Output the [X, Y] coordinate of the center of the cell containing the given text.  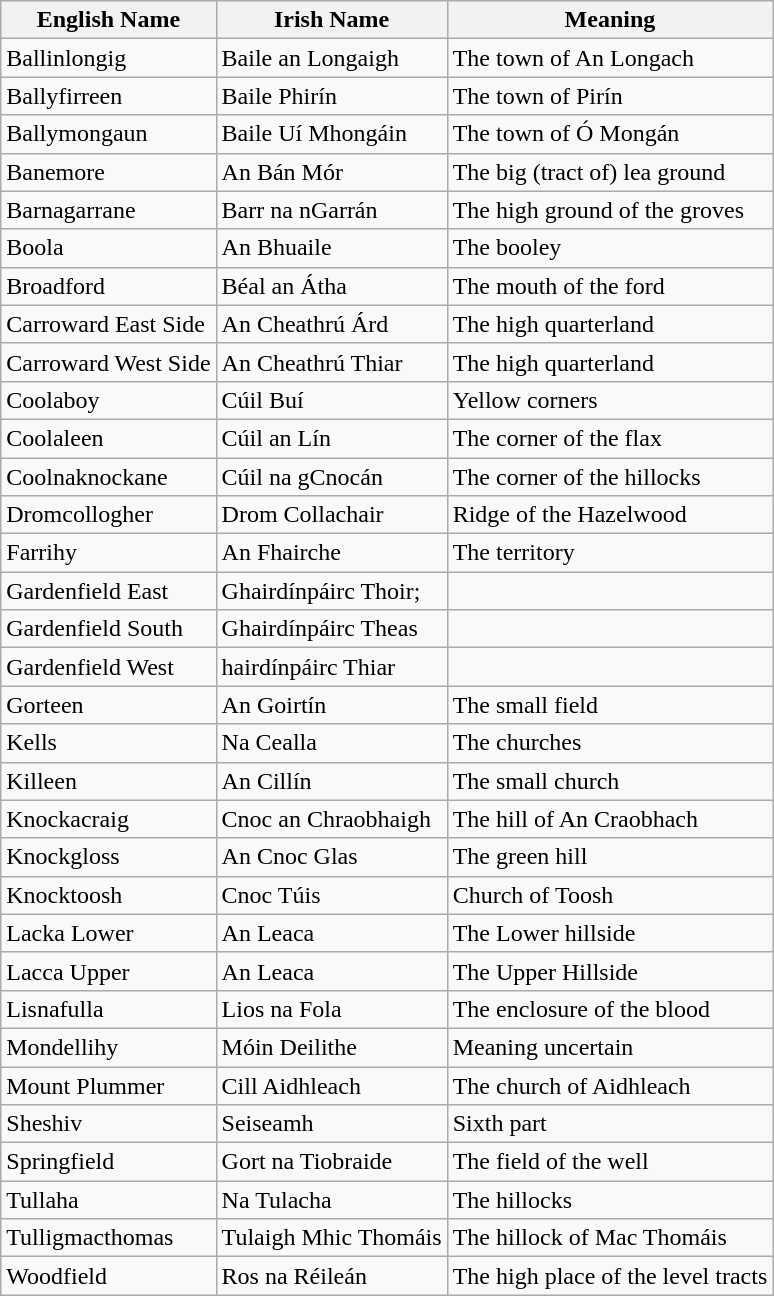
Coolaboy [108, 400]
Coolaleen [108, 438]
Lios na Fola [332, 1009]
Farrihy [108, 553]
Sixth part [610, 1124]
The Lower hillside [610, 933]
The booley [610, 248]
An Bhuaile [332, 248]
The high ground of the groves [610, 210]
Springfield [108, 1162]
An Fhairche [332, 553]
The churches [610, 743]
Na Cealla [332, 743]
Church of Toosh [610, 895]
Kells [108, 743]
Baile an Longaigh [332, 58]
The enclosure of the blood [610, 1009]
Woodfield [108, 1276]
Tulligmacthomas [108, 1238]
Knockgloss [108, 857]
The church of Aidhleach [610, 1085]
Cúil an Lín [332, 438]
Carroward East Side [108, 324]
Tullaha [108, 1200]
The territory [610, 553]
The corner of the hillocks [610, 477]
Ros na Réileán [332, 1276]
The green hill [610, 857]
Ridge of the Hazelwood [610, 515]
An Cheathrú Árd [332, 324]
An Goirtín [332, 705]
Gorteen [108, 705]
The small church [610, 781]
Boola [108, 248]
Gort na Tiobraide [332, 1162]
Meaning [610, 20]
The hillock of Mac Thomáis [610, 1238]
Baile Uí Mhongáin [332, 134]
Gardenfield East [108, 591]
The small field [610, 705]
Yellow corners [610, 400]
Tulaigh Mhic Thomáis [332, 1238]
An Cnoc Glas [332, 857]
Meaning uncertain [610, 1047]
Na Tulacha [332, 1200]
Barr na nGarrán [332, 210]
Ballinlongig [108, 58]
Coolnaknockane [108, 477]
The big (tract of) lea ground [610, 172]
Carroward West Side [108, 362]
Ballyfirreen [108, 96]
Gardenfield South [108, 629]
Lisnafulla [108, 1009]
Ghairdínpáirc Theas [332, 629]
Móin Deilithe [332, 1047]
Killeen [108, 781]
The corner of the flax [610, 438]
Gardenfield West [108, 667]
Lacca Upper [108, 971]
Cúil na gCnocán [332, 477]
Cill Aidhleach [332, 1085]
The town of Ó Mongán [610, 134]
hairdínpáirc Thiar [332, 667]
Cnoc an Chraobhaigh [332, 819]
The hillocks [610, 1200]
Lacka Lower [108, 933]
Irish Name [332, 20]
The hill of An Craobhach [610, 819]
Béal an Átha [332, 286]
Ballymongaun [108, 134]
The mouth of the ford [610, 286]
The town of Pirín [610, 96]
An Cheathrú Thiar [332, 362]
An Cillín [332, 781]
Broadford [108, 286]
The high place of the level tracts [610, 1276]
Cnoc Túis [332, 895]
Cúil Buí [332, 400]
Mount Plummer [108, 1085]
The field of the well [610, 1162]
Dromcollogher [108, 515]
Knocktoosh [108, 895]
Baile Phirín [332, 96]
Banemore [108, 172]
Barnagarrane [108, 210]
Seiseamh [332, 1124]
Knockacraig [108, 819]
English Name [108, 20]
The Upper Hillside [610, 971]
An Bán Mór [332, 172]
Ghairdínpáirc Thoir; [332, 591]
Mondellihy [108, 1047]
The town of An Longach [610, 58]
Sheshiv [108, 1124]
Drom Collachair [332, 515]
